Return the [X, Y] coordinate for the center point of the cell that contains the specified text.  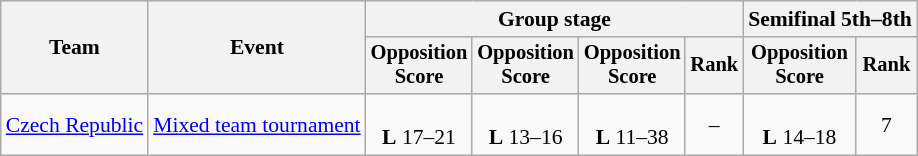
– [714, 124]
L 11–38 [632, 124]
Event [257, 48]
Group stage [554, 19]
Semifinal 5th–8th [830, 19]
L 14–18 [800, 124]
L 17–21 [420, 124]
Mixed team tournament [257, 124]
L 13–16 [526, 124]
7 [886, 124]
Team [74, 48]
Czech Republic [74, 124]
